Identify which cell holds the provided text, then report its [X, Y] central coordinate. 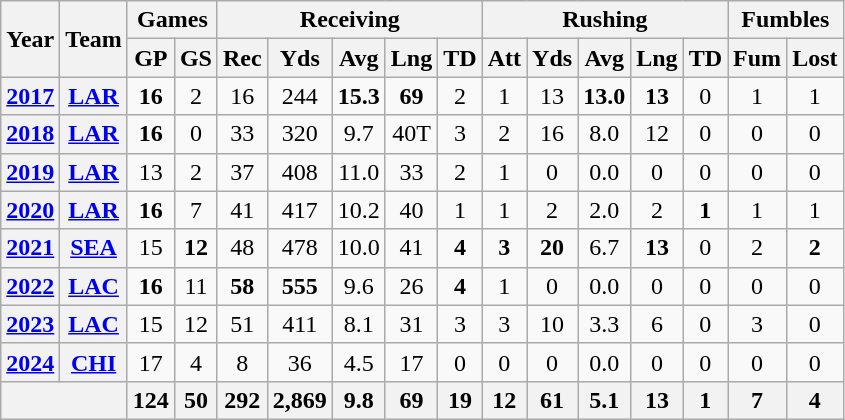
58 [242, 286]
478 [300, 248]
9.8 [358, 400]
2018 [30, 134]
Rushing [604, 20]
Team [94, 39]
2017 [30, 96]
26 [411, 286]
5.1 [604, 400]
GP [150, 58]
36 [300, 362]
124 [150, 400]
Games [172, 20]
19 [460, 400]
2022 [30, 286]
40 [411, 210]
11 [196, 286]
SEA [94, 248]
Fum [758, 58]
Fumbles [786, 20]
GS [196, 58]
6.7 [604, 248]
10 [552, 324]
6 [657, 324]
9.6 [358, 286]
CHI [94, 362]
Rec [242, 58]
408 [300, 172]
2,869 [300, 400]
51 [242, 324]
3.3 [604, 324]
2019 [30, 172]
Receiving [350, 20]
37 [242, 172]
555 [300, 286]
11.0 [358, 172]
292 [242, 400]
8.0 [604, 134]
8.1 [358, 324]
10.0 [358, 248]
13.0 [604, 96]
2021 [30, 248]
244 [300, 96]
61 [552, 400]
Att [504, 58]
20 [552, 248]
2020 [30, 210]
4.5 [358, 362]
9.7 [358, 134]
48 [242, 248]
2024 [30, 362]
2023 [30, 324]
15.3 [358, 96]
8 [242, 362]
417 [300, 210]
40T [411, 134]
2.0 [604, 210]
320 [300, 134]
31 [411, 324]
10.2 [358, 210]
Year [30, 39]
411 [300, 324]
50 [196, 400]
Lost [815, 58]
